Detect which cell encompasses the target text, then output its (x, y) center coordinate. 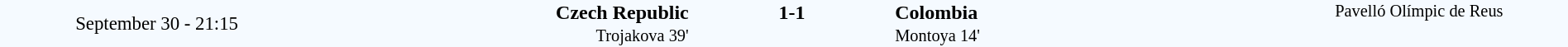
1-1 (791, 12)
Czech Republic (501, 12)
Trojakova 39' (501, 36)
Colombia (1082, 12)
September 30 - 21:15 (157, 23)
Pavelló Olímpic de Reus (1419, 23)
Montoya 14' (1082, 36)
